Locate the cell with the specified text and output its [x, y] center coordinate. 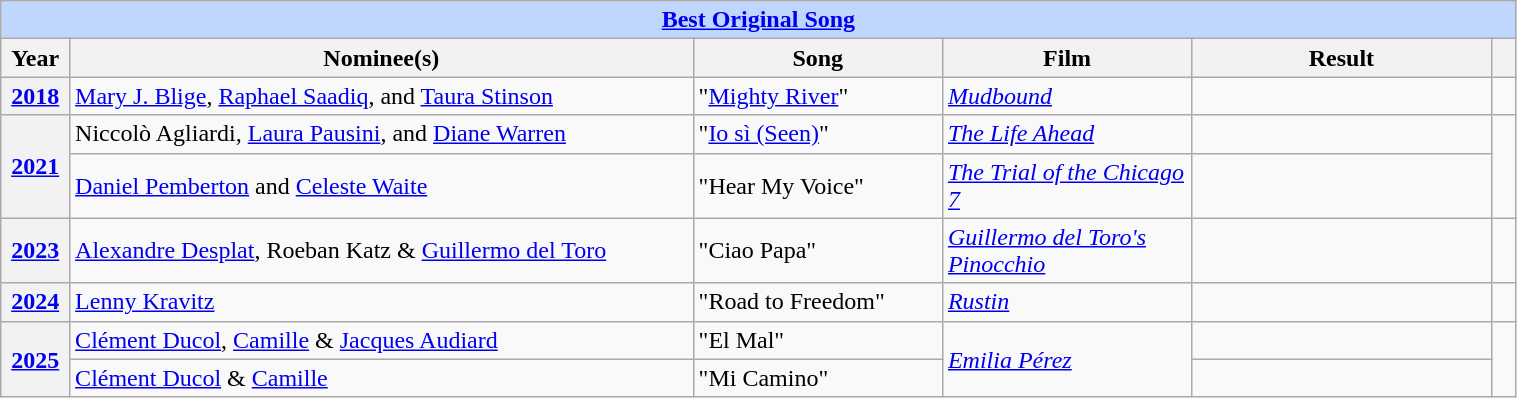
The Trial of the Chicago 7 [1066, 186]
Nominee(s) [382, 58]
The Life Ahead [1066, 134]
"Io sì (Seen)" [818, 134]
"Mighty River" [818, 96]
Alexandre Desplat, Roeban Katz & Guillermo del Toro [382, 250]
2018 [36, 96]
Mudbound [1066, 96]
Guillermo del Toro's Pinocchio [1066, 250]
Best Original Song [758, 20]
"Ciao Papa" [818, 250]
Niccolò Agliardi, Laura Pausini, and Diane Warren [382, 134]
Lenny Kravitz [382, 302]
Rustin [1066, 302]
Clément Ducol, Camille & Jacques Audiard [382, 340]
Clément Ducol & Camille [382, 378]
2023 [36, 250]
Result [1342, 58]
"El Mal" [818, 340]
"Hear My Voice" [818, 186]
2025 [36, 359]
Song [818, 58]
Daniel Pemberton and Celeste Waite [382, 186]
2021 [36, 166]
Year [36, 58]
2024 [36, 302]
"Road to Freedom" [818, 302]
Film [1066, 58]
Mary J. Blige, Raphael Saadiq, and Taura Stinson [382, 96]
Emilia Pérez [1066, 359]
"Mi Camino" [818, 378]
